Output the (X, Y) coordinate of the center of the cell containing the given text.  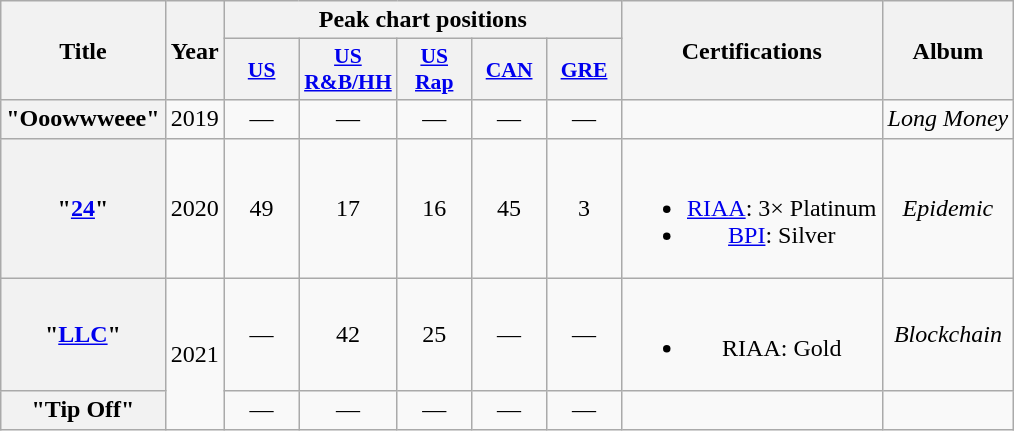
"Tip Off" (83, 410)
Title (83, 50)
17 (348, 208)
Year (194, 50)
Peak chart positions (422, 20)
25 (434, 334)
2020 (194, 208)
"LLC" (83, 334)
Album (948, 50)
16 (434, 208)
CAN (510, 70)
"Ooowwweee" (83, 119)
3 (584, 208)
USR&B/HH (348, 70)
45 (510, 208)
42 (348, 334)
2019 (194, 119)
Blockchain (948, 334)
Long Money (948, 119)
USRap (434, 70)
Certifications (752, 50)
Epidemic (948, 208)
RIAA: 3× PlatinumBPI: Silver (752, 208)
RIAA: Gold (752, 334)
"24" (83, 208)
US (262, 70)
2021 (194, 354)
49 (262, 208)
GRE (584, 70)
